Find where the given text appears and provide that cell's center as (x, y) coordinate. 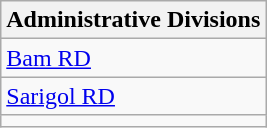
Administrative Divisions (134, 20)
Bam RD (134, 58)
Sarigol RD (134, 96)
